For the text-containing cell, return its midpoint in [x, y] coordinate format. 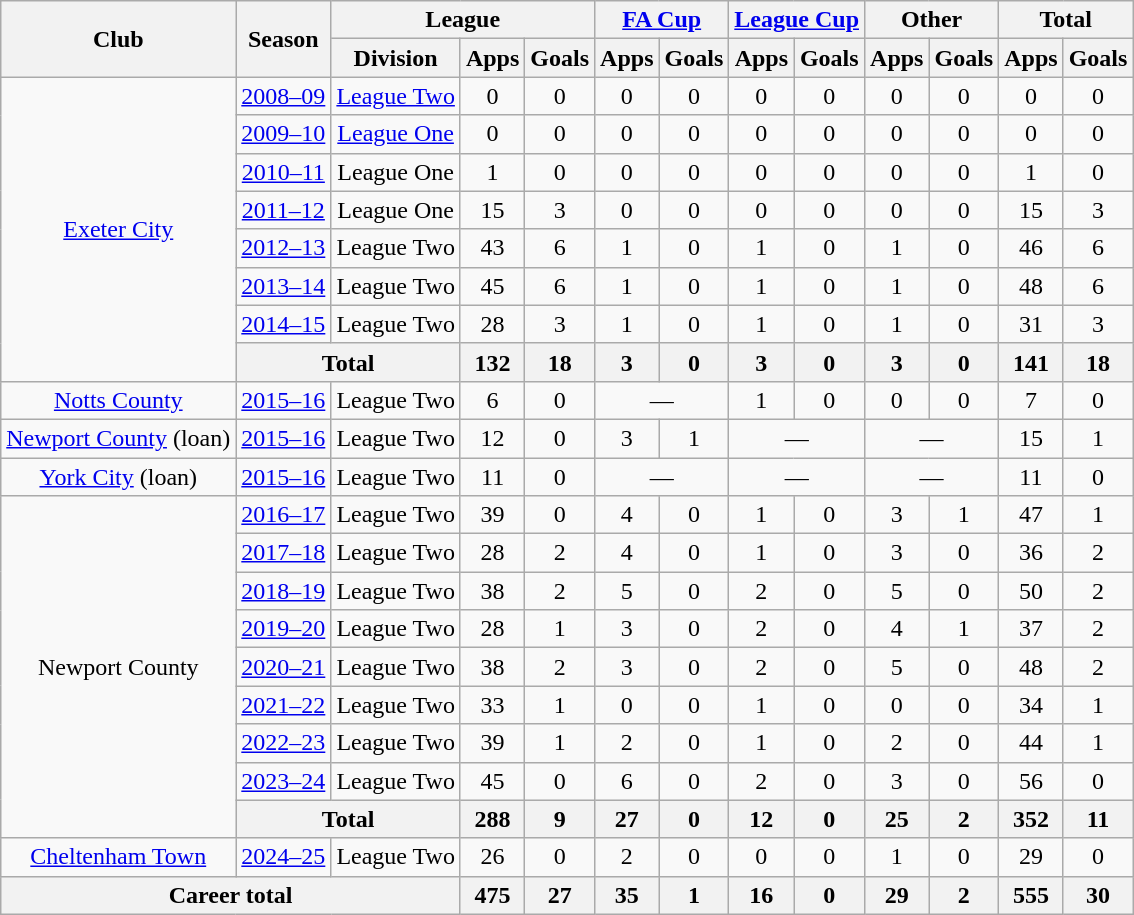
7 [1031, 400]
2017–18 [284, 553]
35 [627, 895]
2009–10 [284, 134]
2008–09 [284, 96]
League [463, 20]
2016–17 [284, 515]
2023–24 [284, 781]
Cheltenham Town [118, 857]
2011–12 [284, 210]
League Cup [797, 20]
33 [492, 705]
Club [118, 39]
36 [1031, 553]
46 [1031, 248]
352 [1031, 819]
31 [1031, 324]
2019–20 [284, 629]
30 [1098, 895]
56 [1031, 781]
555 [1031, 895]
50 [1031, 591]
9 [560, 819]
Division [396, 58]
Season [284, 39]
Career total [231, 895]
44 [1031, 743]
2013–14 [284, 286]
288 [492, 819]
Exeter City [118, 229]
34 [1031, 705]
47 [1031, 515]
2020–21 [284, 667]
Notts County [118, 400]
2012–13 [284, 248]
2024–25 [284, 857]
475 [492, 895]
York City (loan) [118, 477]
2022–23 [284, 743]
132 [492, 362]
16 [762, 895]
FA Cup [662, 20]
26 [492, 857]
Newport County (loan) [118, 438]
141 [1031, 362]
25 [897, 819]
2021–22 [284, 705]
Other [932, 20]
2018–19 [284, 591]
Newport County [118, 668]
37 [1031, 629]
2014–15 [284, 324]
43 [492, 248]
2010–11 [284, 172]
